Provide the (X, Y) coordinate of the cell's center where the given text is located.  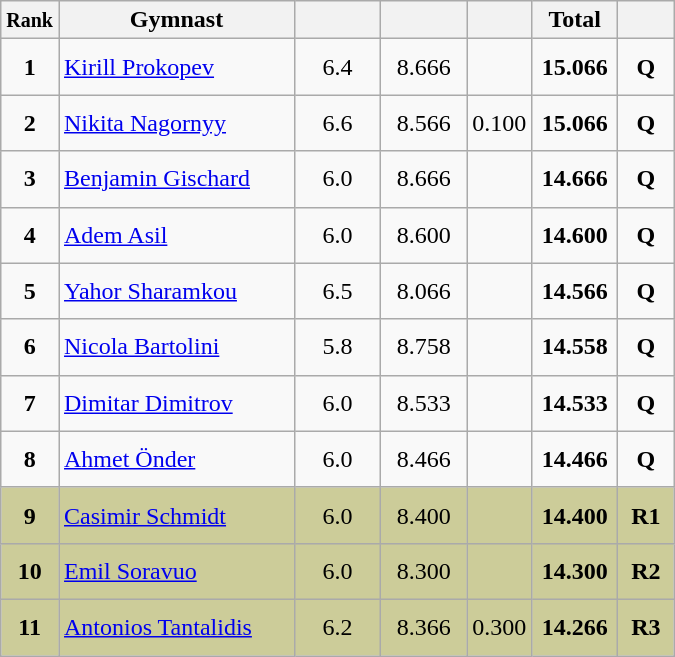
R1 (646, 515)
8.300 (424, 571)
Adem Asil (176, 235)
2 (30, 123)
Nikita Nagornyy (176, 123)
0.100 (500, 123)
Rank (30, 20)
14.566 (575, 291)
Casimir Schmidt (176, 515)
Dimitar Dimitrov (176, 403)
8.366 (424, 627)
4 (30, 235)
8.466 (424, 459)
14.666 (575, 179)
3 (30, 179)
6.6 (338, 123)
Benjamin Gischard (176, 179)
8.566 (424, 123)
Emil Soravuo (176, 571)
Nicola Bartolini (176, 347)
8.066 (424, 291)
0.300 (500, 627)
Ahmet Önder (176, 459)
8 (30, 459)
R3 (646, 627)
6 (30, 347)
14.466 (575, 459)
6.5 (338, 291)
R2 (646, 571)
Total (575, 20)
6.2 (338, 627)
Antonios Tantalidis (176, 627)
Gymnast (176, 20)
Yahor Sharamkou (176, 291)
11 (30, 627)
14.533 (575, 403)
1 (30, 67)
10 (30, 571)
Kirill Prokopev (176, 67)
8.758 (424, 347)
5.8 (338, 347)
8.400 (424, 515)
6.4 (338, 67)
8.533 (424, 403)
5 (30, 291)
14.600 (575, 235)
7 (30, 403)
8.600 (424, 235)
14.400 (575, 515)
14.558 (575, 347)
14.266 (575, 627)
9 (30, 515)
14.300 (575, 571)
